Output the (x, y) coordinate of the center of the cell containing the given text.  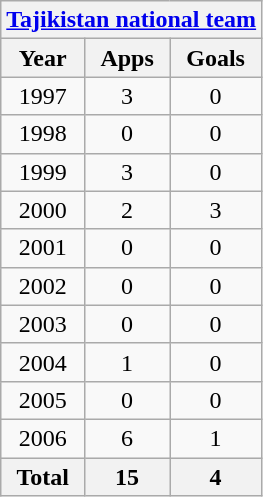
2002 (43, 286)
Apps (128, 58)
2 (128, 210)
2004 (43, 362)
2006 (43, 438)
2003 (43, 324)
Tajikistan national team (132, 20)
1999 (43, 172)
Total (43, 477)
1997 (43, 96)
4 (216, 477)
6 (128, 438)
2005 (43, 400)
2000 (43, 210)
15 (128, 477)
2001 (43, 248)
1998 (43, 134)
Goals (216, 58)
Year (43, 58)
